Search for the cell housing the specified text and yield its [x, y] center coordinate. 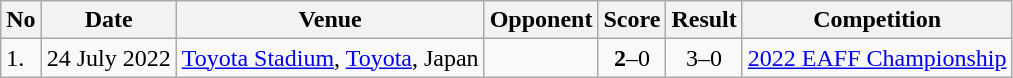
Result [704, 20]
3–0 [704, 58]
Score [632, 20]
No [21, 20]
2–0 [632, 58]
Date [108, 20]
Competition [877, 20]
Venue [330, 20]
1. [21, 58]
2022 EAFF Championship [877, 58]
Opponent [541, 20]
24 July 2022 [108, 58]
Toyota Stadium, Toyota, Japan [330, 58]
